Extract the [x, y] coordinate from the center of the cell holding the provided text.  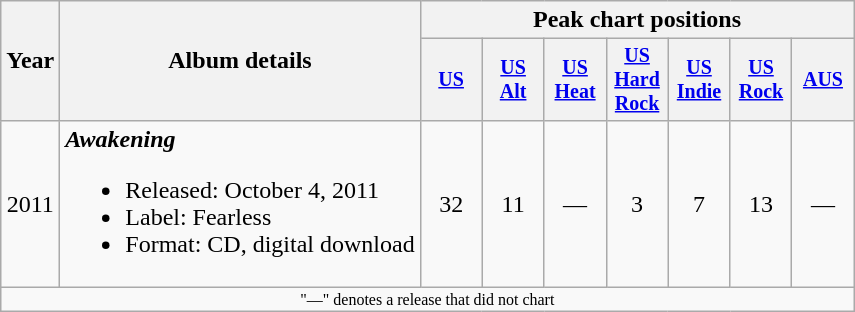
Year [30, 61]
USRock [761, 80]
"—" denotes a release that did not chart [428, 299]
USHeat [575, 80]
USAlt [513, 80]
13 [761, 204]
11 [513, 204]
32 [451, 204]
Peak chart positions [637, 20]
US [451, 80]
Album details [240, 61]
3 [637, 204]
USHard Rock [637, 80]
USIndie [699, 80]
7 [699, 204]
AwakeningReleased: October 4, 2011Label: FearlessFormat: CD, digital download [240, 204]
AUS [823, 80]
2011 [30, 204]
